Detect which cell encompasses the target text, then output its [X, Y] center coordinate. 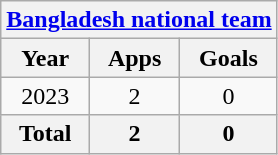
Goals [229, 58]
2023 [46, 96]
Bangladesh national team [139, 20]
Total [46, 134]
Year [46, 58]
Apps [135, 58]
